Capture the cell that displays the provided text and extract its (X, Y) central coordinate. 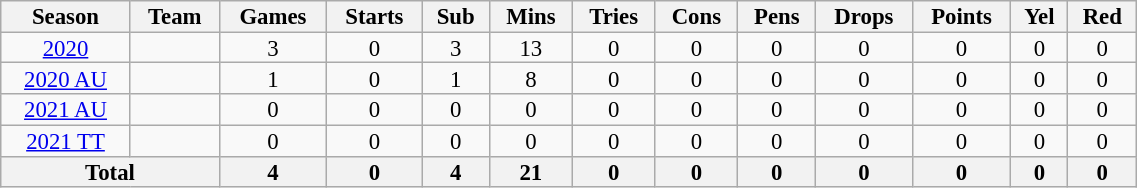
Cons (696, 16)
8 (530, 78)
Team (174, 16)
2020 (66, 48)
Sub (456, 16)
Drops (864, 16)
Mins (530, 16)
2021 TT (66, 140)
Tries (613, 16)
Total (110, 172)
2021 AU (66, 110)
Yel (1040, 16)
Red (1102, 16)
Starts (374, 16)
13 (530, 48)
Games (273, 16)
Pens (777, 16)
Points (962, 16)
2020 AU (66, 78)
Season (66, 16)
21 (530, 172)
